Return [x, y] of the center of cell containing provided text 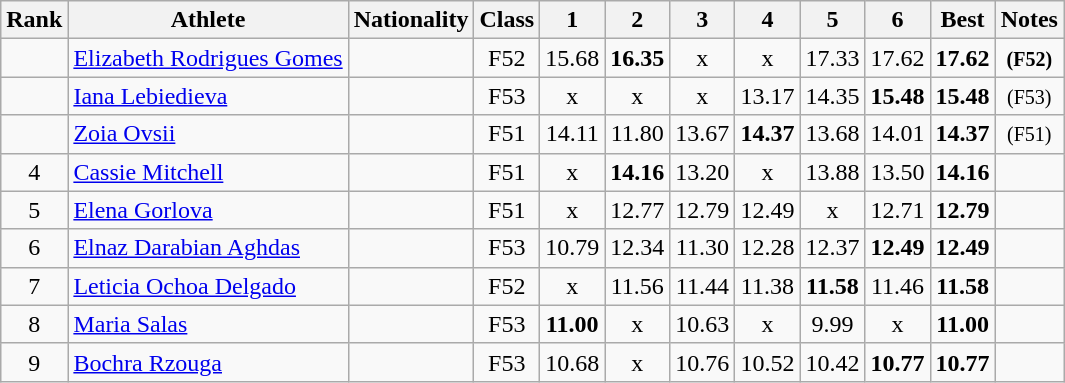
13.88 [832, 172]
12.34 [638, 248]
Elnaz Darabian Aghdas [208, 248]
11.38 [768, 286]
10.42 [832, 362]
Zoia Ovsii [208, 134]
Nationality [411, 20]
17.33 [832, 58]
Elena Gorlova [208, 210]
13.68 [832, 134]
Leticia Ochoa Delgado [208, 286]
(F52) [1029, 58]
10.76 [702, 362]
12.77 [638, 210]
(F53) [1029, 96]
13.50 [898, 172]
11.56 [638, 286]
12.37 [832, 248]
16.35 [638, 58]
Best [962, 20]
12.71 [898, 210]
Class [507, 20]
15.68 [572, 58]
12.28 [768, 248]
Rank [34, 20]
11.44 [702, 286]
9.99 [832, 324]
13.20 [702, 172]
11.46 [898, 286]
14.01 [898, 134]
11.80 [638, 134]
8 [34, 324]
Athlete [208, 20]
10.68 [572, 362]
14.11 [572, 134]
10.63 [702, 324]
Maria Salas [208, 324]
Iana Lebiedieva [208, 96]
Bochra Rzouga [208, 362]
Elizabeth Rodrigues Gomes [208, 58]
9 [34, 362]
13.67 [702, 134]
Cassie Mitchell [208, 172]
13.17 [768, 96]
1 [572, 20]
Notes [1029, 20]
10.52 [768, 362]
10.79 [572, 248]
(F51) [1029, 134]
2 [638, 20]
3 [702, 20]
14.35 [832, 96]
11.30 [702, 248]
7 [34, 286]
